Detect which cell encompasses the target text, then output its [x, y] center coordinate. 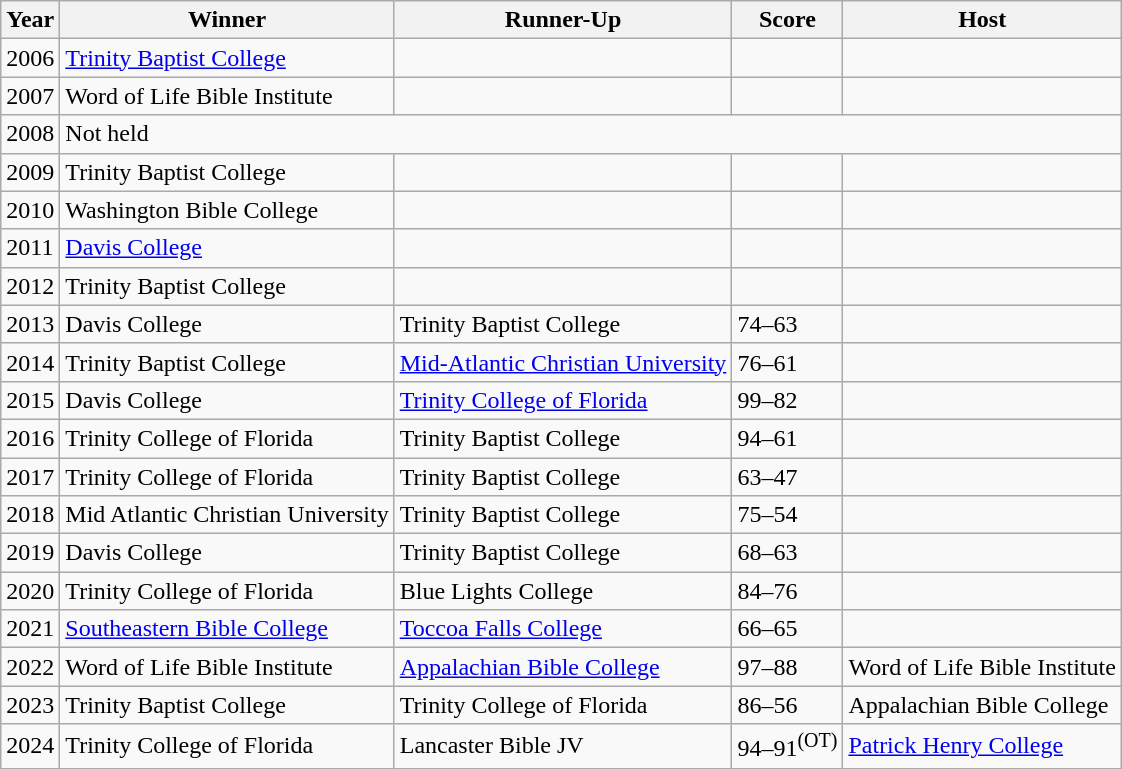
76–61 [788, 362]
68–63 [788, 553]
Score [788, 20]
Year [30, 20]
2022 [30, 667]
Patrick Henry College [982, 746]
Southeastern Bible College [227, 629]
84–76 [788, 591]
Winner [227, 20]
2015 [30, 400]
66–65 [788, 629]
2020 [30, 591]
99–82 [788, 400]
97–88 [788, 667]
2013 [30, 324]
2010 [30, 210]
2007 [30, 96]
Washington Bible College [227, 210]
74–63 [788, 324]
2014 [30, 362]
Blue Lights College [563, 591]
2023 [30, 705]
2024 [30, 746]
2012 [30, 286]
Toccoa Falls College [563, 629]
Mid Atlantic Christian University [227, 515]
63–47 [788, 477]
2009 [30, 172]
Runner-Up [563, 20]
2011 [30, 248]
94–91(OT) [788, 746]
2019 [30, 553]
2018 [30, 515]
2006 [30, 58]
Lancaster Bible JV [563, 746]
94–61 [788, 438]
Not held [591, 134]
Mid-Atlantic Christian University [563, 362]
2008 [30, 134]
Host [982, 20]
86–56 [788, 705]
75–54 [788, 515]
2021 [30, 629]
2016 [30, 438]
2017 [30, 477]
